Extract the (X, Y) coordinate from the center of the cell holding the provided text.  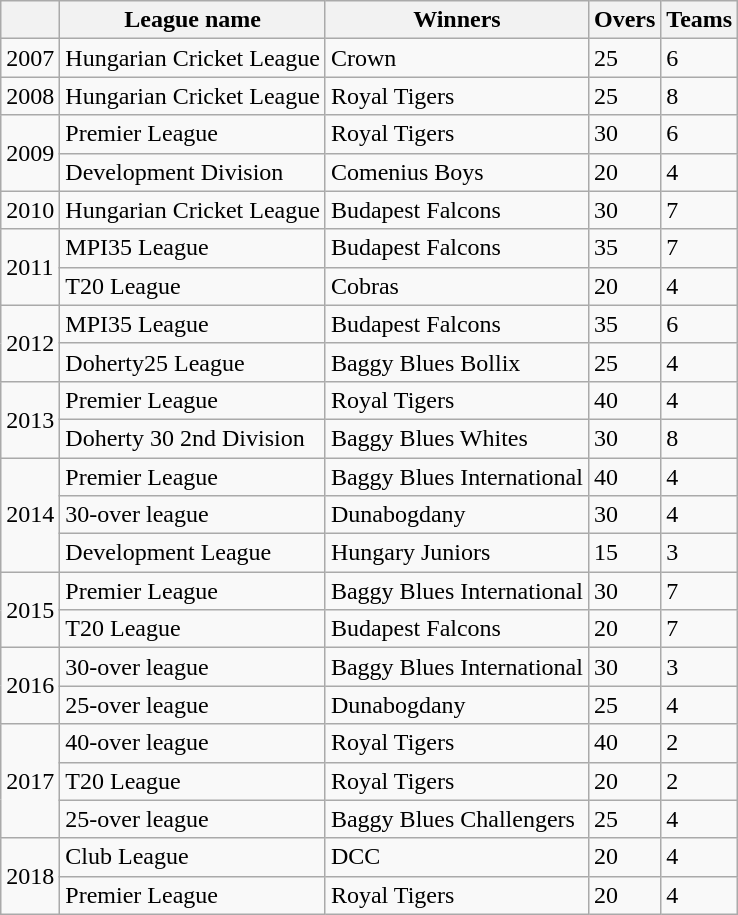
2010 (30, 210)
Teams (700, 20)
2013 (30, 419)
Baggy Blues Whites (456, 438)
2014 (30, 515)
Hungary Juniors (456, 553)
2011 (30, 267)
DCC (456, 857)
Cobras (456, 286)
Development Division (193, 172)
Crown (456, 58)
2012 (30, 343)
Baggy Blues Challengers (456, 819)
2018 (30, 876)
Overs (624, 20)
Winners (456, 20)
Baggy Blues Bollix (456, 362)
2009 (30, 153)
Doherty25 League (193, 362)
2017 (30, 781)
40-over league (193, 743)
Club League (193, 857)
Doherty 30 2nd Division (193, 438)
Comenius Boys (456, 172)
15 (624, 553)
League name (193, 20)
2007 (30, 58)
2008 (30, 96)
Development League (193, 553)
2016 (30, 686)
2015 (30, 610)
